Pinpoint the cell where the given text exists, returning its (X, Y) midpoint coordinate. 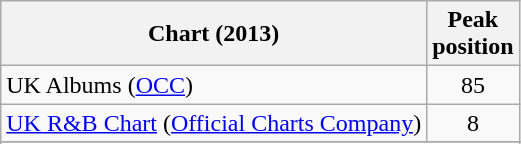
85 (473, 85)
Chart (2013) (214, 34)
8 (473, 123)
UK R&B Chart (Official Charts Company) (214, 123)
UK Albums (OCC) (214, 85)
Peakposition (473, 34)
